Determine the (X, Y) coordinate at the center of the cell enclosing the given text.  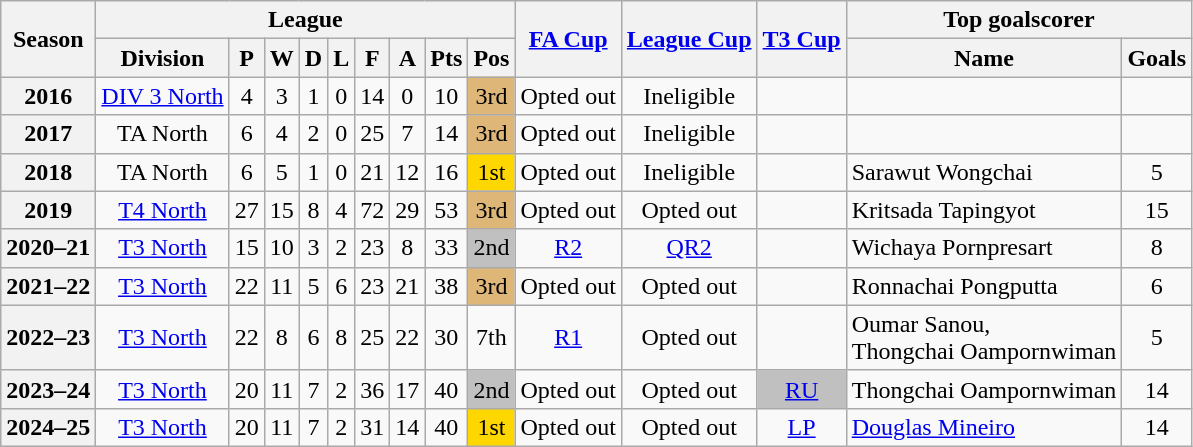
17 (408, 389)
2024–25 (48, 427)
Top goalscorer (1018, 20)
R2 (568, 248)
72 (372, 210)
27 (246, 210)
Season (48, 39)
Pts (446, 58)
2021–22 (48, 286)
Sarawut Wongchai (984, 172)
A (408, 58)
Thongchai Oampornwiman (984, 389)
36 (372, 389)
Goals (1157, 58)
33 (446, 248)
F (372, 58)
QR2 (689, 248)
30 (446, 338)
2020–21 (48, 248)
RU (802, 389)
2016 (48, 96)
Ronnachai Pongputta (984, 286)
2023–24 (48, 389)
16 (446, 172)
2022–23 (48, 338)
D (313, 58)
W (282, 58)
53 (446, 210)
League Cup (689, 39)
FA Cup (568, 39)
31 (372, 427)
L (342, 58)
2017 (48, 134)
T3 Cup (802, 39)
29 (408, 210)
LP (802, 427)
Wichaya Pornpresart (984, 248)
DIV 3 North (162, 96)
Kritsada Tapingyot (984, 210)
League (306, 20)
P (246, 58)
2018 (48, 172)
38 (446, 286)
Douglas Mineiro (984, 427)
Oumar Sanou, Thongchai Oampornwiman (984, 338)
Name (984, 58)
12 (408, 172)
Division (162, 58)
7th (492, 338)
R1 (568, 338)
Pos (492, 58)
T4 North (162, 210)
2019 (48, 210)
